Capture the cell that displays the provided text and extract its [x, y] central coordinate. 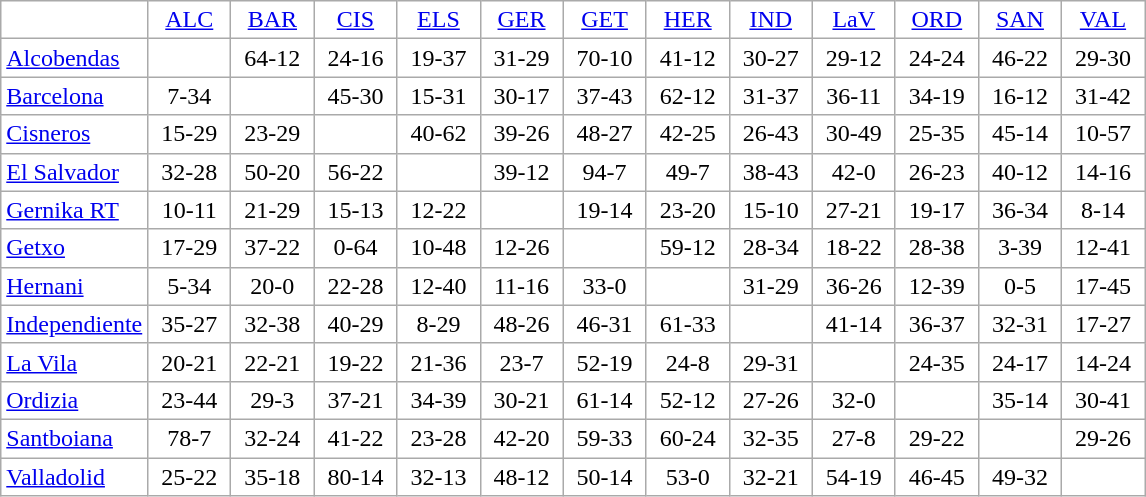
8-14 [1102, 210]
Alcobendas [74, 58]
62-12 [688, 96]
36-26 [854, 286]
32-24 [272, 438]
Valladolid [74, 477]
28-38 [936, 248]
50-14 [604, 477]
50-20 [272, 172]
70-10 [604, 58]
60-24 [688, 438]
8-29 [438, 324]
19-37 [438, 58]
17-29 [190, 248]
Gernika RT [74, 210]
24-35 [936, 362]
41-22 [356, 438]
30-27 [770, 58]
ORD [936, 20]
24-17 [1020, 362]
24-8 [688, 362]
15-31 [438, 96]
Barcelona [74, 96]
41-14 [854, 324]
19-17 [936, 210]
Cisneros [74, 134]
14-16 [1102, 172]
32-28 [190, 172]
0-64 [356, 248]
29-30 [1102, 58]
29-22 [936, 438]
GET [604, 20]
30-49 [854, 134]
23-20 [688, 210]
10-48 [438, 248]
20-0 [272, 286]
27-8 [854, 438]
53-0 [688, 477]
31-42 [1102, 96]
16-12 [1020, 96]
30-41 [1102, 400]
7-34 [190, 96]
45-14 [1020, 134]
42-0 [854, 172]
29-26 [1102, 438]
23-7 [522, 362]
23-28 [438, 438]
45-30 [356, 96]
49-7 [688, 172]
CIS [356, 20]
15-29 [190, 134]
41-12 [688, 58]
39-12 [522, 172]
34-19 [936, 96]
37-43 [604, 96]
19-14 [604, 210]
40-12 [1020, 172]
59-33 [604, 438]
37-21 [356, 400]
31-37 [770, 96]
14-24 [1102, 362]
0-5 [1020, 286]
17-45 [1102, 286]
28-34 [770, 248]
22-28 [356, 286]
Ordizia [74, 400]
12-39 [936, 286]
10-57 [1102, 134]
46-45 [936, 477]
SAN [1020, 20]
64-12 [272, 58]
27-26 [770, 400]
Getxo [74, 248]
12-41 [1102, 248]
12-26 [522, 248]
46-22 [1020, 58]
30-17 [522, 96]
GER [522, 20]
LaV [854, 20]
46-31 [604, 324]
32-31 [1020, 324]
29-12 [854, 58]
29-3 [272, 400]
35-18 [272, 477]
36-37 [936, 324]
36-11 [854, 96]
48-12 [522, 477]
Independiente [74, 324]
23-29 [272, 134]
12-22 [438, 210]
12-40 [438, 286]
54-19 [854, 477]
25-35 [936, 134]
32-13 [438, 477]
17-27 [1102, 324]
15-13 [356, 210]
34-39 [438, 400]
40-29 [356, 324]
94-7 [604, 172]
Hernani [74, 286]
24-24 [936, 58]
10-11 [190, 210]
61-33 [688, 324]
35-14 [1020, 400]
15-10 [770, 210]
32-21 [770, 477]
5-34 [190, 286]
3-39 [1020, 248]
VAL [1102, 20]
42-25 [688, 134]
18-22 [854, 248]
29-31 [770, 362]
26-43 [770, 134]
32-35 [770, 438]
48-27 [604, 134]
IND [770, 20]
26-23 [936, 172]
52-12 [688, 400]
59-12 [688, 248]
ELS [438, 20]
23-44 [190, 400]
49-32 [1020, 477]
22-21 [272, 362]
El Salvador [74, 172]
19-22 [356, 362]
27-21 [854, 210]
11-16 [522, 286]
33-0 [604, 286]
25-22 [190, 477]
24-16 [356, 58]
HER [688, 20]
21-29 [272, 210]
37-22 [272, 248]
61-14 [604, 400]
78-7 [190, 438]
BAR [272, 20]
38-43 [770, 172]
42-20 [522, 438]
39-26 [522, 134]
21-36 [438, 362]
La Vila [74, 362]
Santboiana [74, 438]
36-34 [1020, 210]
56-22 [356, 172]
32-38 [272, 324]
40-62 [438, 134]
20-21 [190, 362]
32-0 [854, 400]
ALC [190, 20]
30-21 [522, 400]
48-26 [522, 324]
80-14 [356, 477]
35-27 [190, 324]
52-19 [604, 362]
